For the text-containing cell, return its midpoint in (x, y) coordinate format. 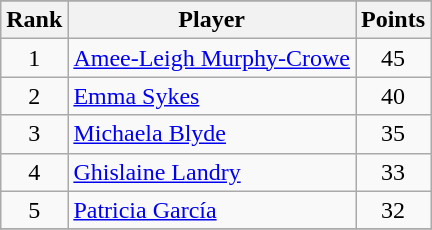
Player (212, 20)
3 (34, 134)
4 (34, 172)
Michaela Blyde (212, 134)
Emma Sykes (212, 96)
35 (394, 134)
Rank (34, 20)
40 (394, 96)
33 (394, 172)
45 (394, 58)
Patricia García (212, 210)
Points (394, 20)
1 (34, 58)
Amee-Leigh Murphy-Crowe (212, 58)
2 (34, 96)
5 (34, 210)
Ghislaine Landry (212, 172)
32 (394, 210)
